Determine the [X, Y] coordinate at the center of the cell enclosing the given text.  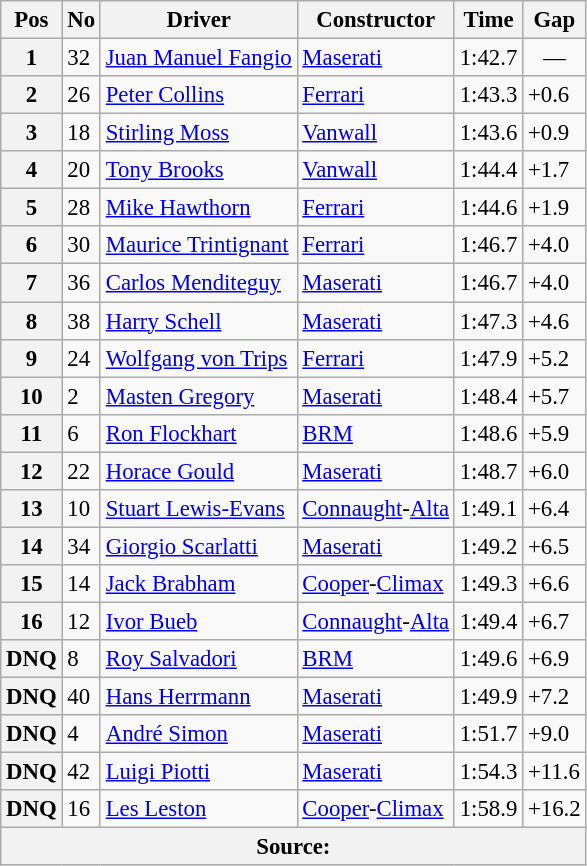
+1.9 [554, 208]
24 [81, 358]
Hans Herrmann [198, 697]
Time [488, 20]
Wolfgang von Trips [198, 358]
Jack Brabham [198, 584]
1:48.7 [488, 471]
+7.2 [554, 697]
+11.6 [554, 772]
1:58.9 [488, 809]
+1.7 [554, 170]
No [81, 20]
+16.2 [554, 809]
Giorgio Scarlatti [198, 546]
Pos [32, 20]
1:44.6 [488, 208]
1:47.3 [488, 321]
Peter Collins [198, 95]
15 [32, 584]
1:49.1 [488, 509]
1 [32, 58]
Juan Manuel Fangio [198, 58]
Stirling Moss [198, 133]
1:49.2 [488, 546]
Luigi Piotti [198, 772]
Constructor [376, 20]
Harry Schell [198, 321]
20 [81, 170]
1:48.6 [488, 433]
+6.4 [554, 509]
Tony Brooks [198, 170]
1:42.7 [488, 58]
36 [81, 283]
9 [32, 358]
Ivor Bueb [198, 621]
+6.7 [554, 621]
11 [32, 433]
5 [32, 208]
+0.9 [554, 133]
1:54.3 [488, 772]
+6.9 [554, 659]
Gap [554, 20]
Masten Gregory [198, 396]
Les Leston [198, 809]
+0.6 [554, 95]
Mike Hawthorn [198, 208]
13 [32, 509]
32 [81, 58]
Horace Gould [198, 471]
André Simon [198, 734]
7 [32, 283]
3 [32, 133]
Stuart Lewis-Evans [198, 509]
1:43.6 [488, 133]
+6.5 [554, 546]
Ron Flockhart [198, 433]
1:43.3 [488, 95]
Roy Salvadori [198, 659]
1:44.4 [488, 170]
Source: [294, 847]
1:51.7 [488, 734]
1:48.4 [488, 396]
26 [81, 95]
+5.9 [554, 433]
18 [81, 133]
1:49.6 [488, 659]
+4.6 [554, 321]
+5.2 [554, 358]
+5.7 [554, 396]
1:49.9 [488, 697]
42 [81, 772]
Carlos Menditeguy [198, 283]
34 [81, 546]
1:49.3 [488, 584]
1:47.9 [488, 358]
+6.0 [554, 471]
— [554, 58]
30 [81, 245]
Maurice Trintignant [198, 245]
22 [81, 471]
+9.0 [554, 734]
Driver [198, 20]
38 [81, 321]
1:49.4 [488, 621]
28 [81, 208]
40 [81, 697]
+6.6 [554, 584]
